Output the [X, Y] coordinate of the center of the cell containing the given text.  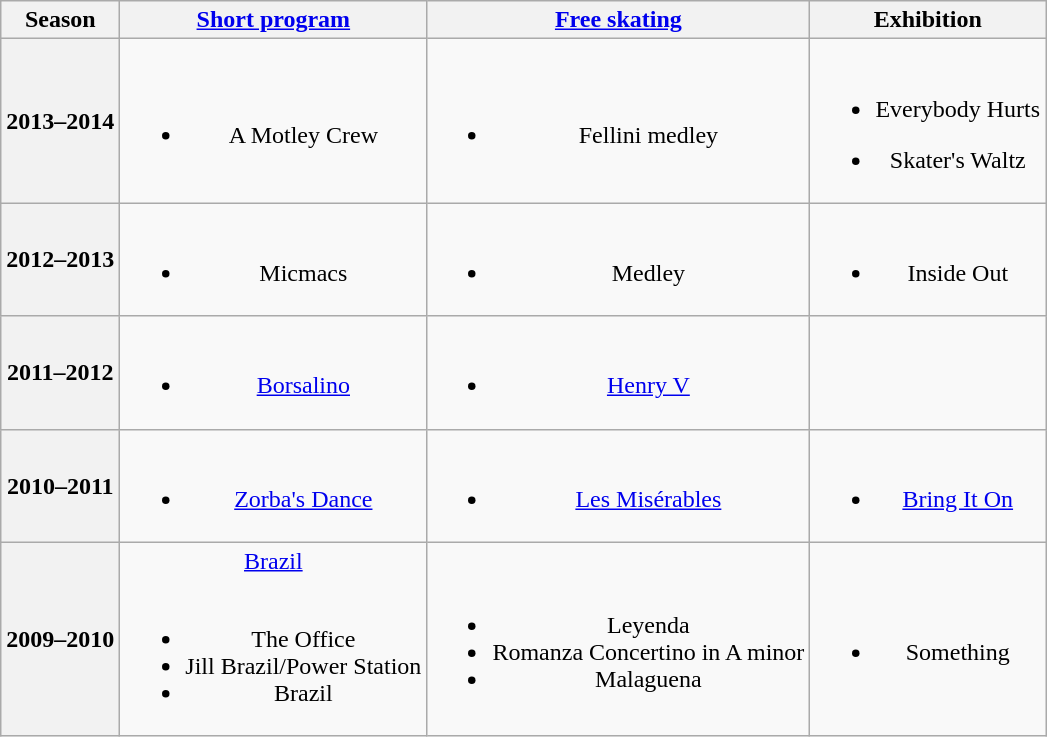
Free skating [618, 20]
Inside Out [928, 260]
Zorba's Dance [274, 486]
2010–2011 [60, 486]
Something [928, 639]
Bring It On [928, 486]
Everybody Hurts Skater's Waltz [928, 121]
A Motley Crew [274, 121]
Fellini medley [618, 121]
2012–2013 [60, 260]
2013–2014 [60, 121]
2009–2010 [60, 639]
Short program [274, 20]
Henry V [618, 372]
Les Misérables [618, 486]
Brazil The OfficeJill Brazil/Power StationBrazil [274, 639]
2011–2012 [60, 372]
Leyenda Romanza Concertino in A minorMalaguena [618, 639]
Medley [618, 260]
Exhibition [928, 20]
Micmacs [274, 260]
Season [60, 20]
Borsalino [274, 372]
